From the cell containing the given text, extract its center point as [x, y] coordinate. 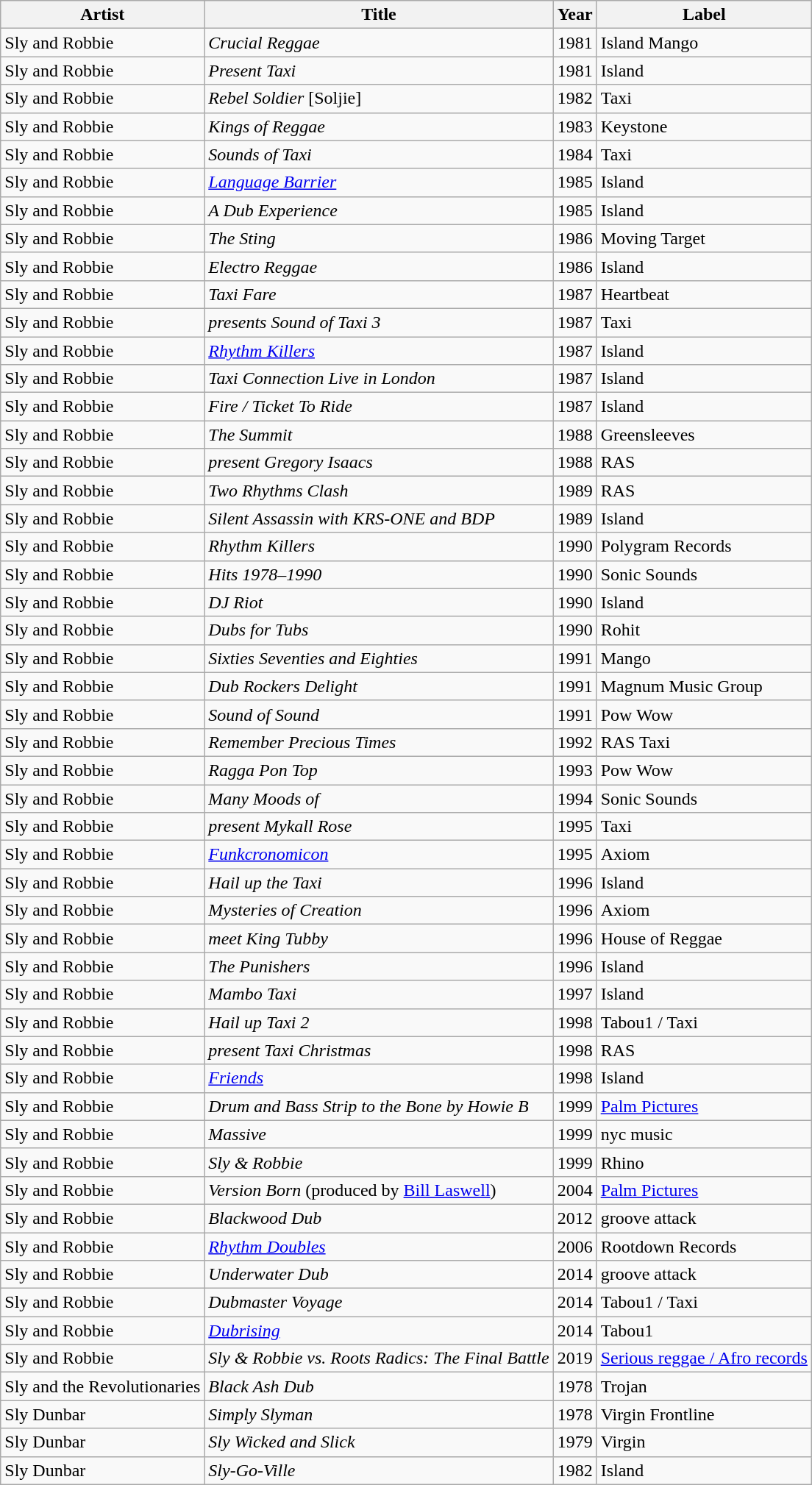
1979 [575, 1442]
Magnum Music Group [704, 686]
Virgin Frontline [704, 1414]
Ragga Pon Top [379, 770]
Electro Reggae [379, 266]
1992 [575, 742]
Greensleeves [704, 435]
Funkcronomicon [379, 855]
The Punishers [379, 966]
Island Mango [704, 43]
Dub Rockers Delight [379, 686]
Heartbeat [704, 294]
Hail up the Taxi [379, 883]
Mambo Taxi [379, 994]
1993 [575, 770]
Rhino [704, 1162]
Rootdown Records [704, 1247]
Remember Precious Times [379, 742]
Black Ash Dub [379, 1386]
Moving Target [704, 238]
1983 [575, 127]
Polygram Records [704, 546]
The Summit [379, 435]
Taxi Connection Live in London [379, 379]
Present Taxi [379, 71]
Sly and the Revolutionaries [103, 1386]
Rohit [704, 630]
RAS Taxi [704, 742]
Language Barrier [379, 182]
Fire / Ticket To Ride [379, 407]
DJ Riot [379, 602]
Mysteries of Creation [379, 911]
meet King Tubby [379, 939]
1997 [575, 994]
2019 [575, 1358]
Label [704, 15]
Sixties Seventies and Eighties [379, 658]
Massive [379, 1134]
Version Born (produced by Bill Laswell) [379, 1190]
2012 [575, 1218]
House of Reggae [704, 939]
Taxi Fare [379, 294]
Friends [379, 1078]
present Gregory Isaacs [379, 463]
Crucial Reggae [379, 43]
Sly & Robbie [379, 1162]
Many Moods of [379, 798]
Blackwood Dub [379, 1218]
Title [379, 15]
Mango [704, 658]
Sly & Robbie vs. Roots Radics: The Final Battle [379, 1358]
nyc music [704, 1134]
Sound of Sound [379, 714]
2006 [575, 1247]
Rhythm Doubles [379, 1247]
Dubs for Tubs [379, 630]
Keystone [704, 127]
Kings of Reggae [379, 127]
present Mykall Rose [379, 827]
1994 [575, 798]
Sly Wicked and Slick [379, 1442]
presents Sound of Taxi 3 [379, 322]
Dubmaster Voyage [379, 1303]
Underwater Dub [379, 1275]
Trojan [704, 1386]
Sounds of Taxi [379, 154]
Simply Slyman [379, 1414]
Year [575, 15]
Silent Assassin with KRS-ONE and BDP [379, 519]
A Dub Experience [379, 210]
Virgin [704, 1442]
2004 [575, 1190]
Drum and Bass Strip to the Bone by Howie B [379, 1106]
Artist [103, 15]
Sly-Go-Ville [379, 1470]
Rebel Soldier [Soljie] [379, 99]
Serious reggae / Afro records [704, 1358]
Hail up Taxi 2 [379, 1022]
Dubrising [379, 1331]
The Sting [379, 238]
present Taxi Christmas [379, 1050]
Hits 1978–1990 [379, 574]
Tabou1 [704, 1331]
1984 [575, 154]
Two Rhythms Clash [379, 491]
